Return the (X, Y) coordinate for the center point of the cell that contains the specified text.  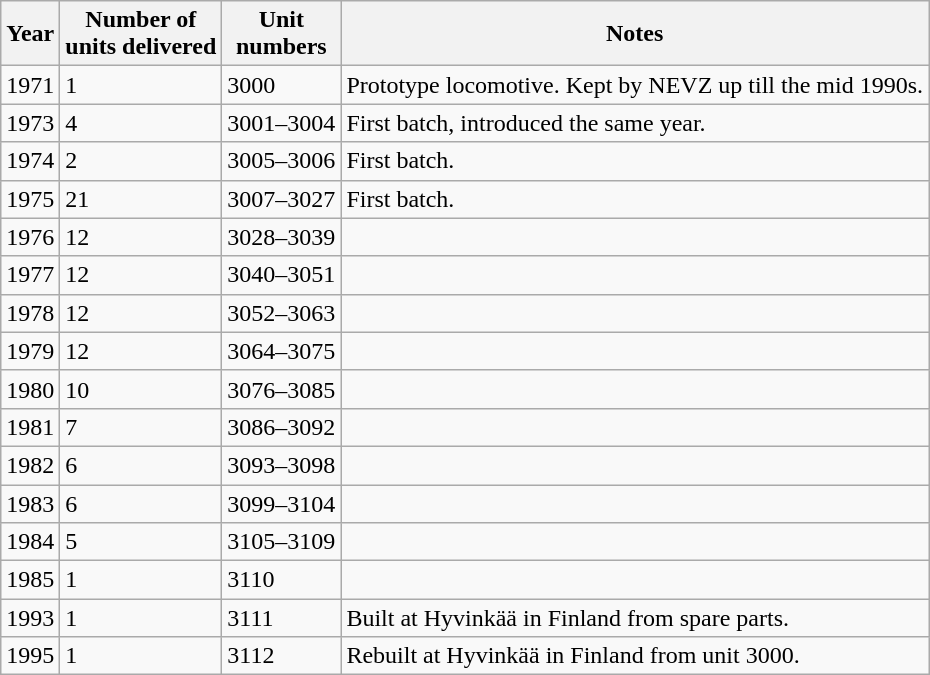
3099–3104 (282, 503)
1993 (30, 618)
Number ofunits delivered (141, 34)
1974 (30, 161)
Year (30, 34)
3028–3039 (282, 237)
21 (141, 199)
3005–3006 (282, 161)
1984 (30, 542)
Unitnumbers (282, 34)
1975 (30, 199)
3105–3109 (282, 542)
Notes (635, 34)
3000 (282, 85)
3093–3098 (282, 465)
3112 (282, 656)
1985 (30, 580)
3007–3027 (282, 199)
3052–3063 (282, 313)
10 (141, 389)
1978 (30, 313)
3001–3004 (282, 123)
2 (141, 161)
1995 (30, 656)
3064–3075 (282, 351)
7 (141, 427)
Built at Hyvinkää in Finland from spare parts. (635, 618)
3086–3092 (282, 427)
1971 (30, 85)
4 (141, 123)
1976 (30, 237)
1973 (30, 123)
Rebuilt at Hyvinkää in Finland from unit 3000. (635, 656)
1981 (30, 427)
1982 (30, 465)
1979 (30, 351)
5 (141, 542)
1977 (30, 275)
1983 (30, 503)
3110 (282, 580)
3040–3051 (282, 275)
1980 (30, 389)
3076–3085 (282, 389)
3111 (282, 618)
Prototype locomotive. Kept by NEVZ up till the mid 1990s. (635, 85)
First batch, introduced the same year. (635, 123)
